Output the (X, Y) coordinate of the center of the cell containing the given text.  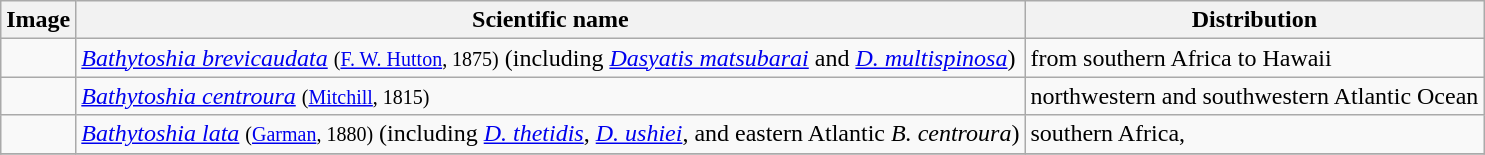
Bathytoshia centroura (Mitchill, 1815) (550, 96)
Bathytoshia brevicaudata (F. W. Hutton, 1875) (including Dasyatis matsubarai and D. multispinosa) (550, 58)
Scientific name (550, 20)
southern Africa, (1254, 134)
from southern Africa to Hawaii (1254, 58)
Distribution (1254, 20)
Bathytoshia lata (Garman, 1880) (including D. thetidis, D. ushiei, and eastern Atlantic B. centroura) (550, 134)
northwestern and southwestern Atlantic Ocean (1254, 96)
Image (38, 20)
